Capture the cell that displays the provided text and extract its [x, y] central coordinate. 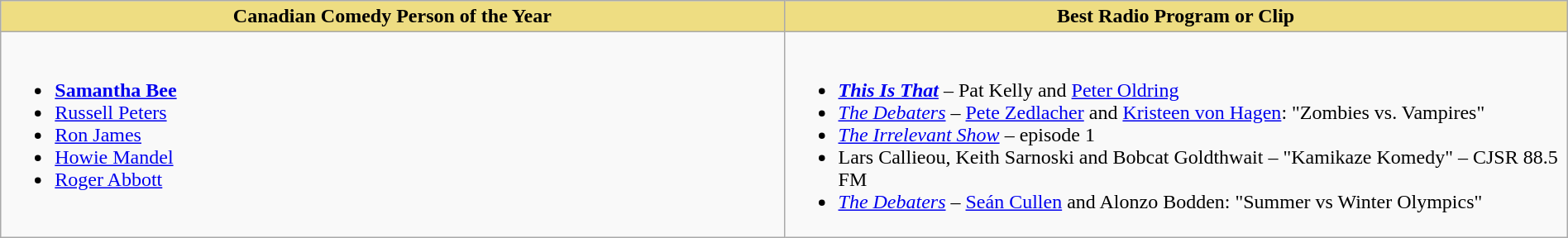
Samantha BeeRussell PetersRon JamesHowie MandelRoger Abbott [392, 135]
Canadian Comedy Person of the Year [392, 17]
Best Radio Program or Clip [1176, 17]
